Locate the cell with the specified text and output its (x, y) center coordinate. 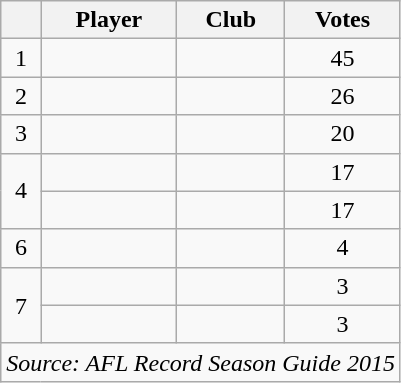
7 (21, 305)
1 (21, 58)
Player (109, 20)
2 (21, 96)
Club (231, 20)
Source: AFL Record Season Guide 2015 (201, 362)
26 (343, 96)
20 (343, 134)
Votes (343, 20)
6 (21, 248)
45 (343, 58)
